Capture the cell that displays the provided text and extract its [X, Y] central coordinate. 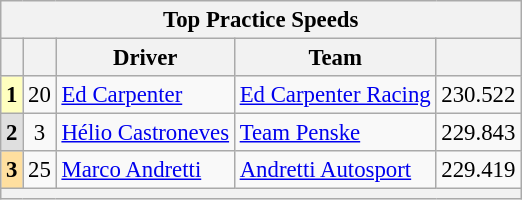
Ed Carpenter Racing [335, 95]
25 [40, 170]
Ed Carpenter [145, 95]
1 [12, 95]
Andretti Autosport [335, 170]
2 [12, 133]
229.843 [478, 133]
Marco Andretti [145, 170]
Top Practice Speeds [261, 20]
Hélio Castroneves [145, 133]
Team [335, 58]
229.419 [478, 170]
Driver [145, 58]
20 [40, 95]
230.522 [478, 95]
Team Penske [335, 133]
